Determine the (x, y) coordinate at the center of the cell enclosing the given text.  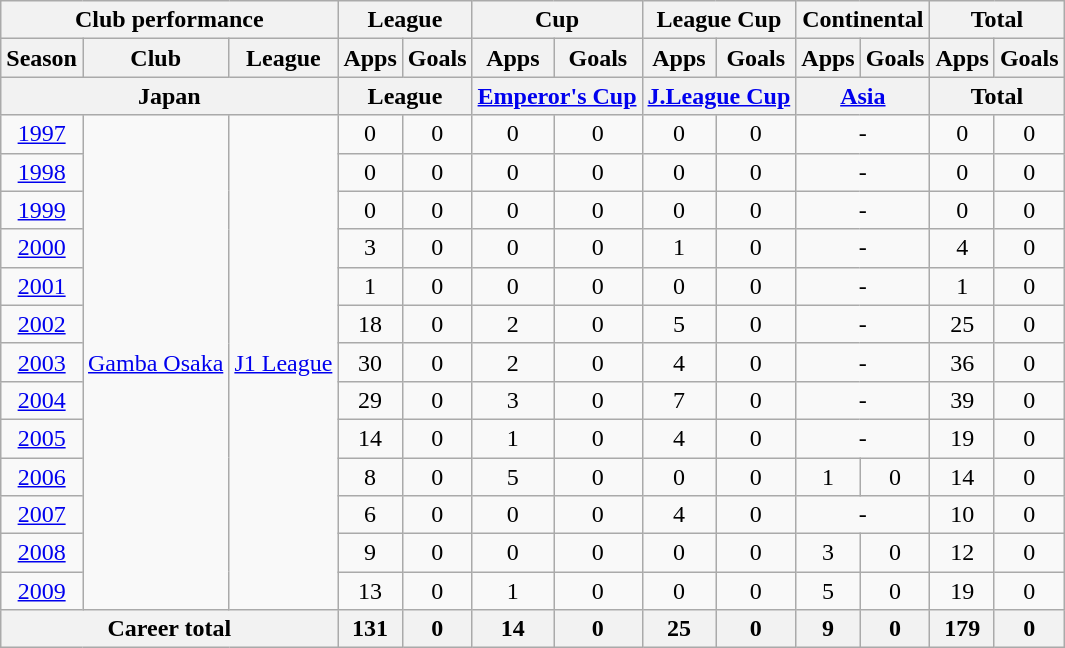
Career total (170, 629)
13 (370, 591)
Cup (557, 20)
League Cup (719, 20)
Club (155, 58)
Season (42, 58)
Asia (863, 96)
2005 (42, 438)
Continental (863, 20)
8 (370, 477)
1999 (42, 210)
18 (370, 324)
2009 (42, 591)
Club performance (170, 20)
2006 (42, 477)
131 (370, 629)
2000 (42, 248)
J1 League (284, 362)
2003 (42, 362)
30 (370, 362)
6 (370, 515)
29 (370, 400)
10 (962, 515)
J.League Cup (719, 96)
Emperor's Cup (557, 96)
2007 (42, 515)
36 (962, 362)
1998 (42, 172)
Japan (170, 96)
2001 (42, 286)
Gamba Osaka (155, 362)
2004 (42, 400)
1997 (42, 134)
179 (962, 629)
39 (962, 400)
12 (962, 553)
2002 (42, 324)
2008 (42, 553)
7 (679, 400)
